Scan for the cell matching the given text and deliver its [X, Y] coordinate at center. 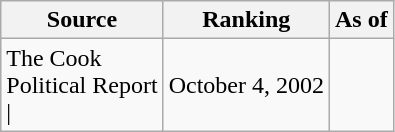
October 4, 2002 [246, 85]
Source [82, 20]
Ranking [246, 20]
As of [361, 20]
The CookPolitical Report| [82, 85]
